Find where the given text appears and provide that cell's center as (X, Y) coordinate. 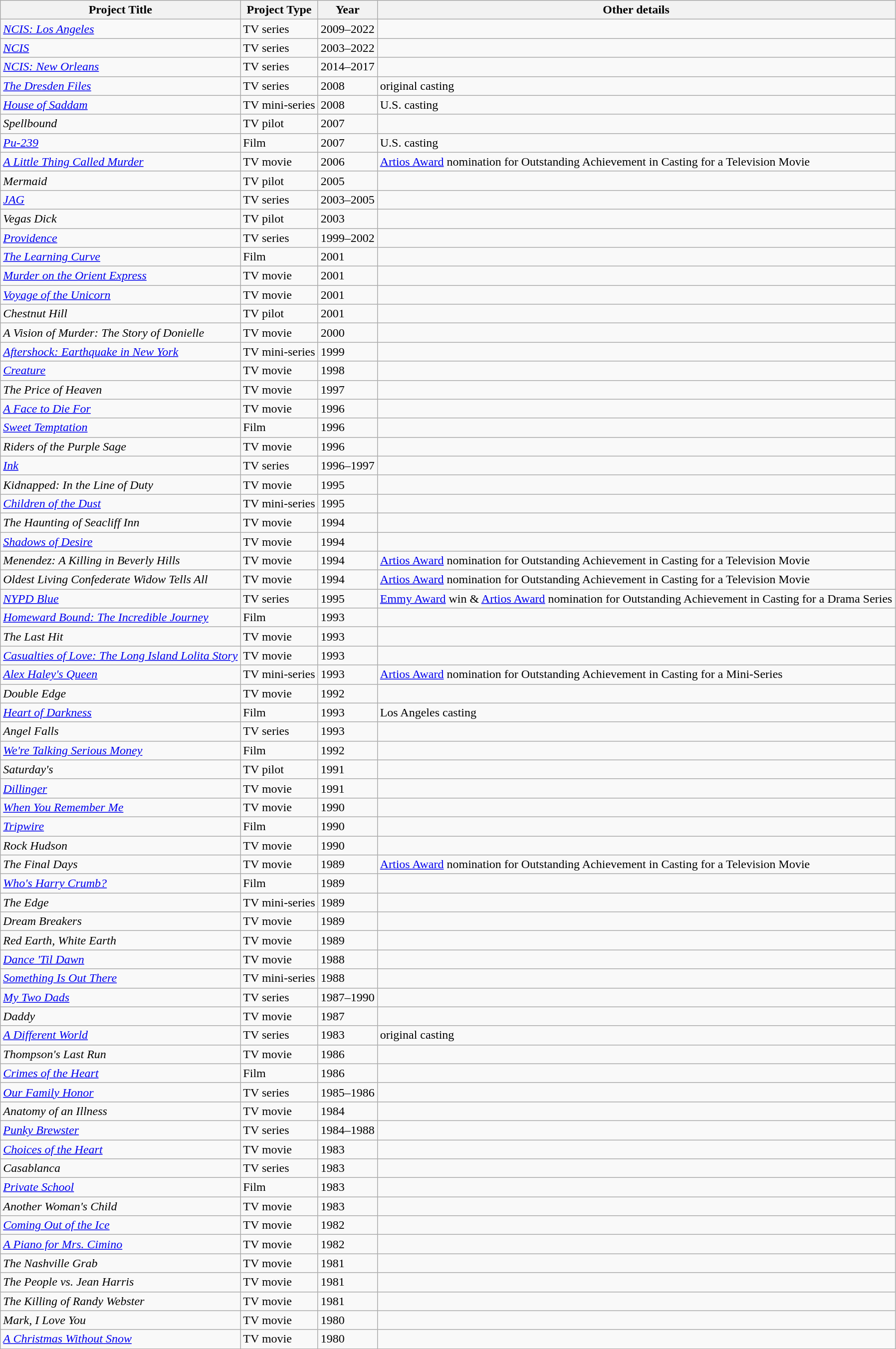
The Edge (121, 902)
2014–2017 (347, 67)
A Different World (121, 1035)
Shadows of Desire (121, 541)
NYPD Blue (121, 599)
Vegas Dick (121, 219)
House of Saddam (121, 105)
Aftershock: Earthquake in New York (121, 352)
NCIS: Los Angeles (121, 29)
1984–1988 (347, 1130)
2005 (347, 181)
1987 (347, 1016)
The Killing of Randy Webster (121, 1301)
Artios Award nomination for Outstanding Achievement in Casting for a Mini-Series (636, 674)
Los Angeles casting (636, 712)
Riders of the Purple Sage (121, 447)
Heart of Darkness (121, 712)
Voyage of the Unicorn (121, 295)
A Little Thing Called Murder (121, 162)
Daddy (121, 1016)
Ink (121, 465)
Project Title (121, 10)
We're Talking Serious Money (121, 750)
Angel Falls (121, 731)
Other details (636, 10)
When You Remember Me (121, 807)
A Face to Die For (121, 409)
The Haunting of Seacliff Inn (121, 522)
Mermaid (121, 181)
My Two Dads (121, 997)
Dillinger (121, 788)
2000 (347, 333)
Oldest Living Confederate Widow Tells All (121, 580)
1987–1990 (347, 997)
The People vs. Jean Harris (121, 1282)
2003–2022 (347, 48)
2003–2005 (347, 200)
1984 (347, 1111)
Chestnut Hill (121, 314)
Double Edge (121, 693)
The Nashville Grab (121, 1263)
A Piano for Mrs. Cimino (121, 1244)
Pu-239 (121, 143)
Choices of the Heart (121, 1149)
Thompson's Last Run (121, 1054)
The Final Days (121, 865)
Sweet Temptation (121, 428)
Another Woman's Child (121, 1206)
Murder on the Orient Express (121, 276)
Children of the Dust (121, 503)
A Christmas Without Snow (121, 1339)
NCIS: New Orleans (121, 67)
Tripwire (121, 826)
Dance 'Til Dawn (121, 959)
Something Is Out There (121, 978)
JAG (121, 200)
Spellbound (121, 124)
Providence (121, 238)
Anatomy of an Illness (121, 1111)
Menendez: A Killing in Beverly Hills (121, 561)
The Last Hit (121, 637)
1996–1997 (347, 465)
Project Type (279, 10)
Punky Brewster (121, 1130)
Casablanca (121, 1168)
1999–2002 (347, 238)
Creature (121, 371)
Kidnapped: In the Line of Duty (121, 484)
2009–2022 (347, 29)
Who's Harry Crumb? (121, 884)
1997 (347, 390)
1985–1986 (347, 1092)
1998 (347, 371)
A Vision of Murder: The Story of Donielle (121, 333)
Emmy Award win & Artios Award nomination for Outstanding Achievement in Casting for a Drama Series (636, 599)
The Learning Curve (121, 257)
Saturday's (121, 769)
2003 (347, 219)
Dream Breakers (121, 921)
Casualties of Love: The Long Island Lolita Story (121, 656)
The Price of Heaven (121, 390)
Crimes of the Heart (121, 1073)
2006 (347, 162)
The Dresden Files (121, 86)
Our Family Honor (121, 1092)
Mark, I Love You (121, 1320)
NCIS (121, 48)
1999 (347, 352)
Year (347, 10)
Red Earth, White Earth (121, 940)
Coming Out of the Ice (121, 1225)
Alex Haley's Queen (121, 674)
Rock Hudson (121, 846)
Homeward Bound: The Incredible Journey (121, 618)
Private School (121, 1187)
